Identify which cell holds the provided text, then report its (x, y) central coordinate. 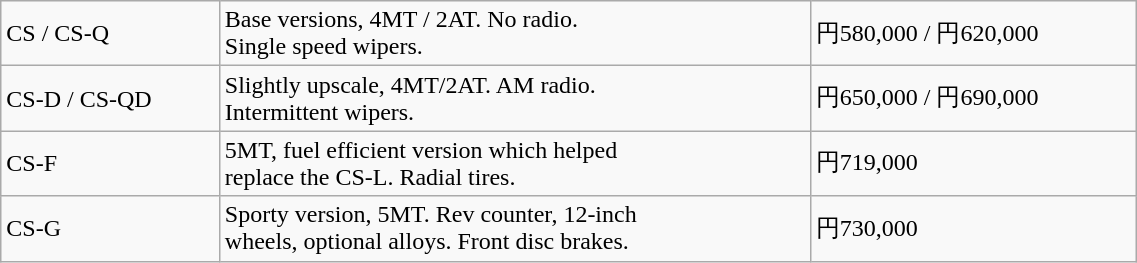
Slightly upscale, 4MT/2AT. AM radio.Intermittent wipers. (514, 98)
CS-D / CS-QD (110, 98)
CS-G (110, 228)
円580,000 / 円620,000 (974, 34)
CS / CS-Q (110, 34)
Base versions, 4MT / 2AT. No radio.Single speed wipers. (514, 34)
CS-F (110, 164)
5MT, fuel efficient version which helped replace the CS-L. Radial tires. (514, 164)
円719,000 (974, 164)
円650,000 / 円690,000 (974, 98)
円730,000 (974, 228)
Sporty version, 5MT. Rev counter, 12-inchwheels, optional alloys. Front disc brakes. (514, 228)
